Return [X, Y] of the center of cell containing provided text 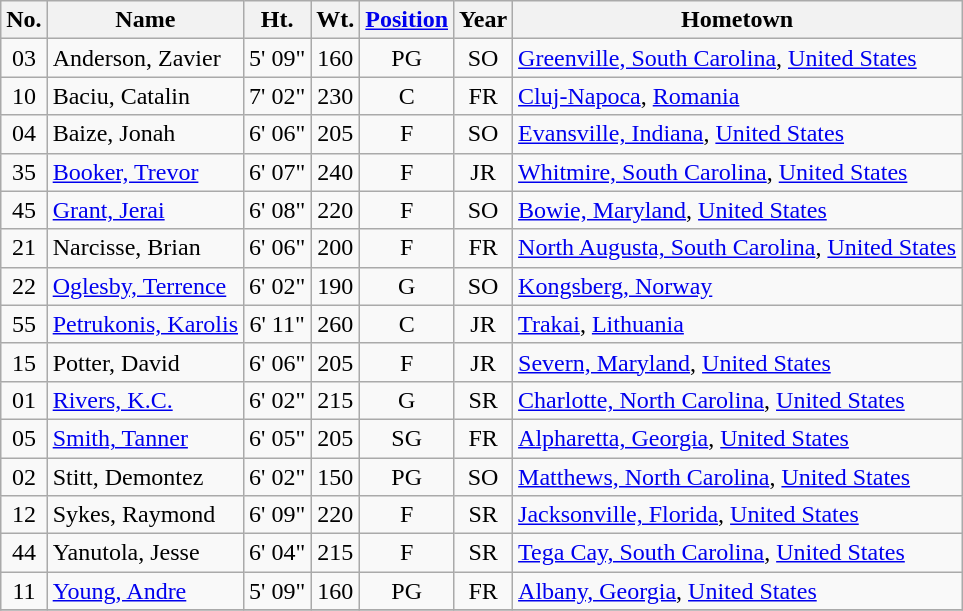
6' 07" [278, 172]
Whitmire, South Carolina, United States [738, 172]
11 [24, 591]
6' 09" [278, 515]
Baize, Jonah [145, 134]
Baciu, Catalin [145, 96]
02 [24, 477]
Jacksonville, Florida, United States [738, 515]
22 [24, 286]
01 [24, 400]
Wt. [336, 20]
North Augusta, South Carolina, United States [738, 248]
Year [484, 20]
Narcisse, Brian [145, 248]
Grant, Jerai [145, 210]
Greenville, South Carolina, United States [738, 58]
6' 11" [278, 324]
150 [336, 477]
Hometown [738, 20]
Severn, Maryland, United States [738, 362]
05 [24, 438]
Matthews, North Carolina, United States [738, 477]
Oglesby, Terrence [145, 286]
Petrukonis, Karolis [145, 324]
Smith, Tanner [145, 438]
21 [24, 248]
Stitt, Demontez [145, 477]
Young, Andre [145, 591]
6' 04" [278, 553]
Kongsberg, Norway [738, 286]
Ht. [278, 20]
6' 05" [278, 438]
200 [336, 248]
No. [24, 20]
10 [24, 96]
04 [24, 134]
Potter, David [145, 362]
Charlotte, North Carolina, United States [738, 400]
230 [336, 96]
35 [24, 172]
Yanutola, Jesse [145, 553]
SG [407, 438]
260 [336, 324]
Tega Cay, South Carolina, United States [738, 553]
Position [407, 20]
Cluj-Napoca, Romania [738, 96]
Albany, Georgia, United States [738, 591]
44 [24, 553]
240 [336, 172]
Bowie, Maryland, United States [738, 210]
12 [24, 515]
Rivers, K.C. [145, 400]
Sykes, Raymond [145, 515]
7' 02" [278, 96]
Anderson, Zavier [145, 58]
03 [24, 58]
Trakai, Lithuania [738, 324]
Alpharetta, Georgia, United States [738, 438]
190 [336, 286]
Booker, Trevor [145, 172]
6' 08" [278, 210]
55 [24, 324]
Name [145, 20]
Evansville, Indiana, United States [738, 134]
45 [24, 210]
15 [24, 362]
